Output the [x, y] coordinate of the center of the cell containing the given text.  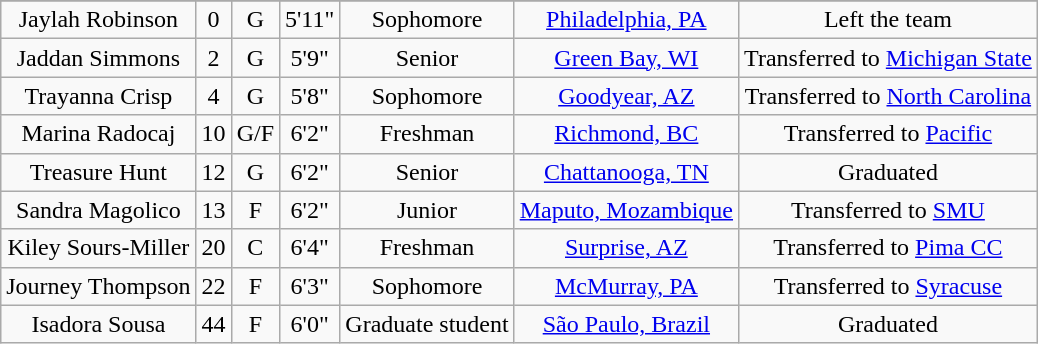
Green Bay, WI [626, 58]
13 [214, 210]
4 [214, 96]
2 [214, 58]
Sandra Magolico [98, 210]
Jaddan Simmons [98, 58]
Maputo, Mozambique [626, 210]
Transferred to Michigan State [888, 58]
22 [214, 286]
Journey Thompson [98, 286]
5'8" [310, 96]
6'3" [310, 286]
Transferred to Pima CC [888, 248]
20 [214, 248]
6'0" [310, 324]
Graduate student [427, 324]
São Paulo, Brazil [626, 324]
Transferred to Syracuse [888, 286]
Jaylah Robinson [98, 20]
5'11" [310, 20]
Isadora Sousa [98, 324]
Transferred to SMU [888, 210]
Trayanna Crisp [98, 96]
Left the team [888, 20]
5'9" [310, 58]
0 [214, 20]
Chattanooga, TN [626, 172]
Treasure Hunt [98, 172]
Transferred to Pacific [888, 134]
12 [214, 172]
Junior [427, 210]
44 [214, 324]
Goodyear, AZ [626, 96]
G/F [255, 134]
Philadelphia, PA [626, 20]
Kiley Sours-Miller [98, 248]
10 [214, 134]
Surprise, AZ [626, 248]
Richmond, BC [626, 134]
C [255, 248]
Transferred to North Carolina [888, 96]
McMurray, PA [626, 286]
Marina Radocaj [98, 134]
6'4" [310, 248]
